Return the [X, Y] coordinate for the center point of the cell that contains the specified text.  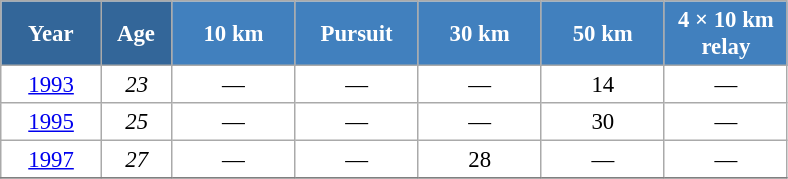
Pursuit [356, 34]
Year [52, 34]
10 km [234, 34]
28 [480, 160]
Age [136, 34]
1997 [52, 160]
1993 [52, 85]
4 × 10 km relay [726, 34]
30 km [480, 34]
23 [136, 85]
25 [136, 122]
14 [602, 85]
50 km [602, 34]
27 [136, 160]
1995 [52, 122]
30 [602, 122]
